Identify which cell holds the provided text, then report its [x, y] central coordinate. 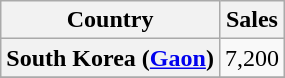
South Korea (Gaon) [110, 58]
Sales [252, 20]
7,200 [252, 58]
Country [110, 20]
